Detect which cell encompasses the target text, then output its [x, y] center coordinate. 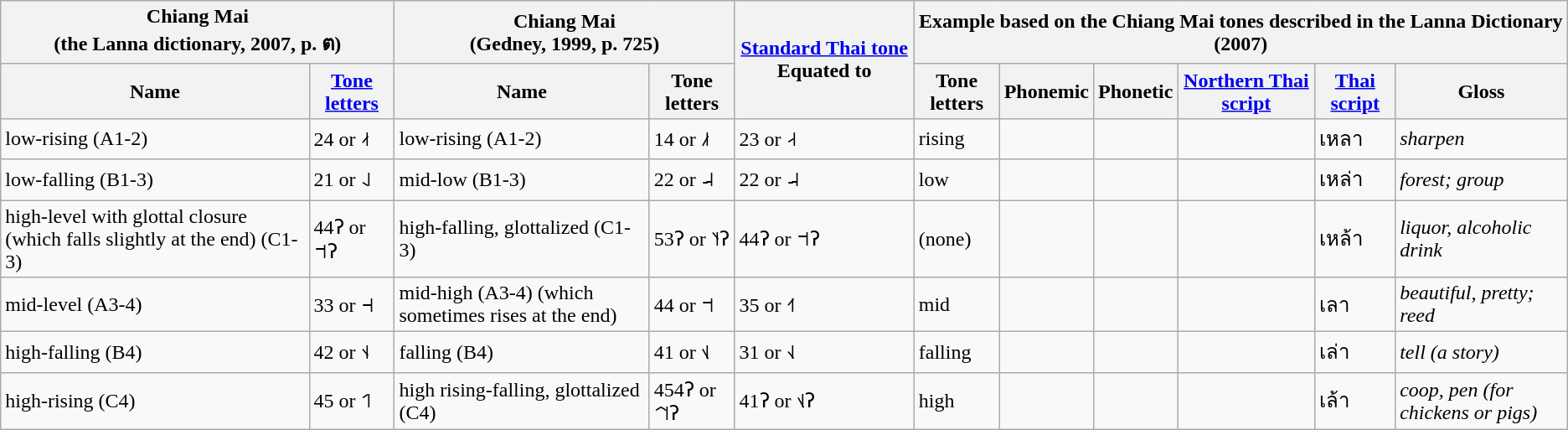
mid-high (A3-4) (which sometimes rises at the end) [522, 305]
coop, pen (for chickens or pigs) [1482, 401]
high-falling, glottalized (C1-3) [522, 238]
low-falling (B1-3) [155, 179]
Phonemic [1046, 91]
high [957, 401]
24 or ˨˦ [352, 139]
41ʔ or ˦˩ʔ [824, 401]
53ʔ or ˥˧ʔ [692, 238]
beautiful, pretty; reed [1482, 305]
23 or ˨˧ [824, 139]
Gloss [1482, 91]
falling (B4) [522, 352]
Example based on the Chiang Mai tones described in the Lanna Dictionary (2007) [1240, 33]
(none) [957, 238]
Chiang Mai(Gedney, 1999, p. 725) [565, 33]
เหล่า [1355, 179]
14 or ˩˦ [692, 139]
mid-low (B1-3) [522, 179]
mid-level (A3-4) [155, 305]
33 or ˧˧ [352, 305]
high-level with glottal closure (which falls slightly at the end) (C1-3) [155, 238]
high-falling (B4) [155, 352]
35 or ˧˥ [824, 305]
forest; group [1482, 179]
Thai script [1355, 91]
high rising-falling, glottalized (C4) [522, 401]
เหลา [1355, 139]
Standard Thai tone Equated to [824, 60]
low [957, 179]
high-rising (C4) [155, 401]
tell (a story) [1482, 352]
เลา [1355, 305]
rising [957, 139]
45 or ˦˥ [352, 401]
เล้า [1355, 401]
เหล้า [1355, 238]
liquor, alcoholic drink [1482, 238]
44 or ˦˦ [692, 305]
Northern Thai script [1246, 91]
454ʔ or ˦˥˦ʔ [692, 401]
21 or ˨˩ [352, 179]
42 or ˦˨ [352, 352]
falling [957, 352]
41 or ˦˩ [692, 352]
เล่า [1355, 352]
mid [957, 305]
31 or ˧˩ [824, 352]
Chiang Mai(the Lanna dictionary, 2007, p. ต) [198, 33]
Phonetic [1136, 91]
sharpen [1482, 139]
